Output the (x, y) coordinate of the center of the cell containing the given text.  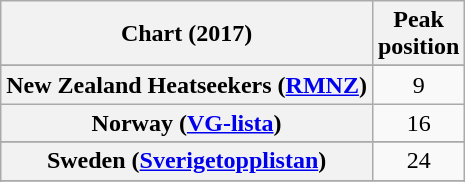
New Zealand Heatseekers (RMNZ) (187, 85)
16 (418, 123)
24 (418, 161)
Sweden (Sverigetopplistan) (187, 161)
Norway (VG-lista) (187, 123)
Peak position (418, 34)
9 (418, 85)
Chart (2017) (187, 34)
